Capture the cell that displays the provided text and extract its [x, y] central coordinate. 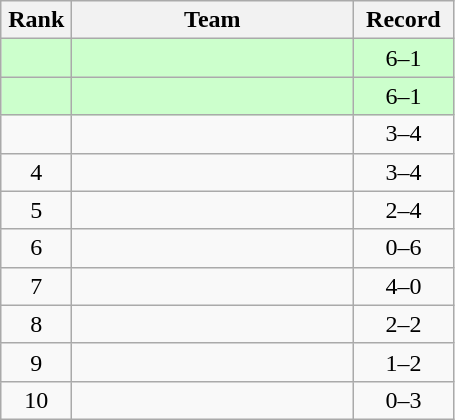
Record [404, 20]
2–4 [404, 210]
4–0 [404, 286]
Rank [36, 20]
9 [36, 362]
7 [36, 286]
0–3 [404, 400]
6 [36, 248]
4 [36, 172]
5 [36, 210]
8 [36, 324]
1–2 [404, 362]
Team [212, 20]
2–2 [404, 324]
0–6 [404, 248]
10 [36, 400]
